Pinpoint the cell where the given text exists, returning its [X, Y] midpoint coordinate. 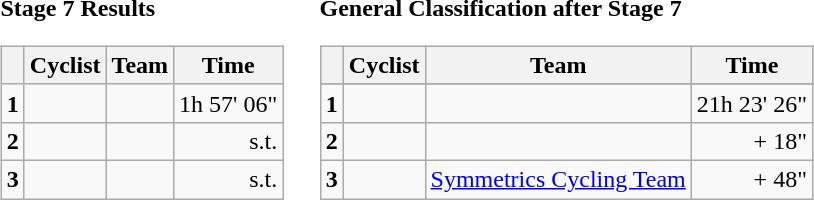
Symmetrics Cycling Team [558, 179]
+ 18" [752, 141]
+ 48" [752, 179]
21h 23' 26" [752, 103]
1h 57' 06" [228, 103]
